Detect which cell encompasses the target text, then output its [X, Y] center coordinate. 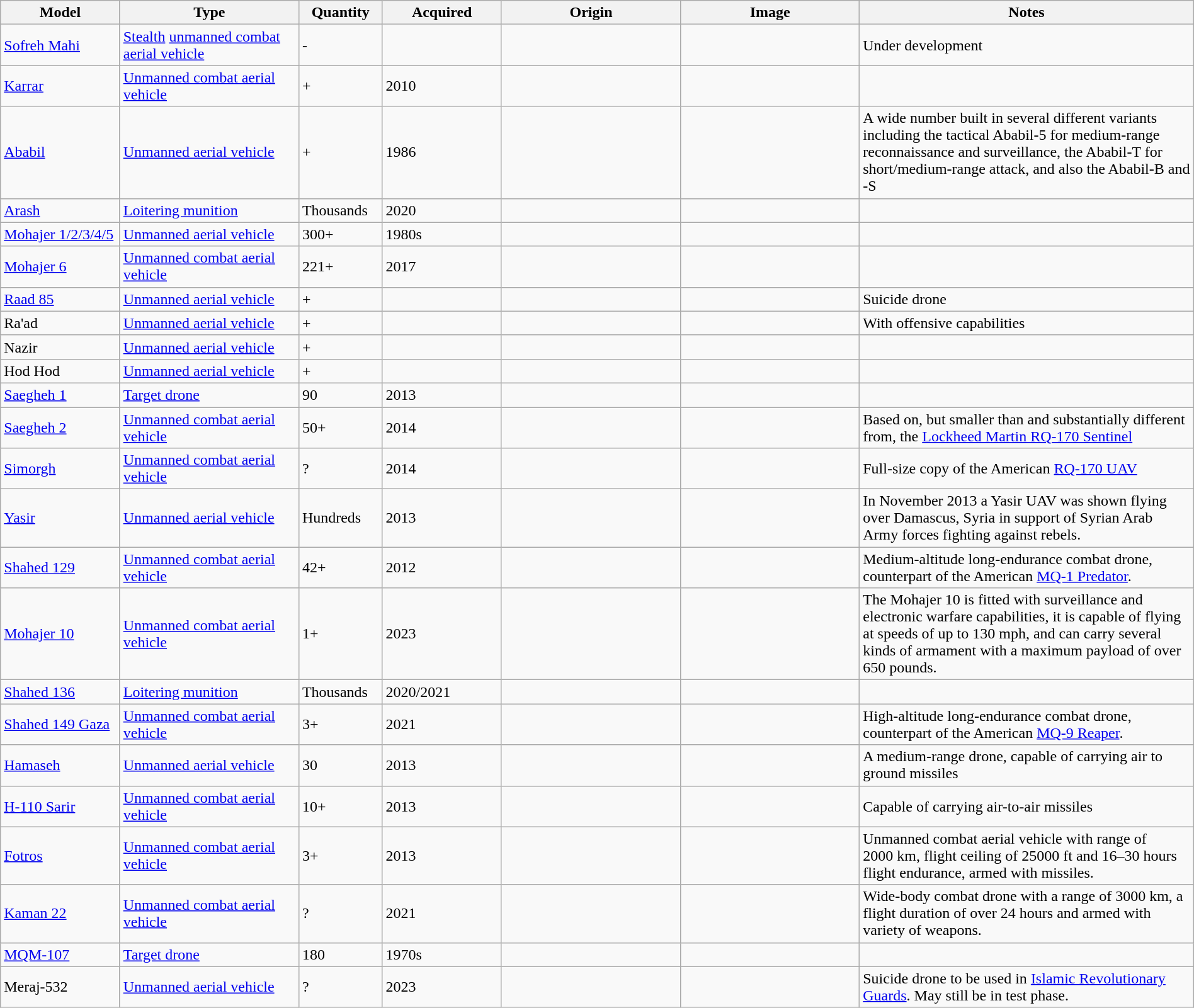
Shahed 129 [60, 568]
Based on, but smaller than and substantially different from, the Lockheed Martin RQ-170 Sentinel [1026, 427]
Type [209, 13]
10+ [340, 806]
Karrar [60, 86]
Shahed 149 Gaza [60, 724]
180 [340, 954]
Unmanned combat aerial vehicle with range of 2000 km, flight ceiling of 25000 ft and 16–30 hours flight endurance, armed with missiles. [1026, 856]
Meraj-532 [60, 987]
Quantity [340, 13]
Ra'ad [60, 323]
1970s [442, 954]
Full-size copy of the American RQ-170 UAV [1026, 468]
1+ [340, 634]
2020 [442, 210]
Arash [60, 210]
High-altitude long-endurance combat drone, counterpart of the American MQ-9 Reaper. [1026, 724]
Saegheh 1 [60, 395]
2012 [442, 568]
Medium-altitude long-endurance combat drone, counterpart of the American MQ-1 Predator. [1026, 568]
Model [60, 13]
H-110 Sarir [60, 806]
Mohajer 1/2/3/4/5 [60, 234]
2020/2021 [442, 692]
1986 [442, 152]
221+ [340, 267]
1980s [442, 234]
Mohajer 6 [60, 267]
Wide-body combat drone with a range of 3000 km, a flight duration of over 24 hours and armed with variety of weapons. [1026, 914]
Hamaseh [60, 766]
2017 [442, 267]
Hundreds [340, 518]
Stealth unmanned combat aerial vehicle [209, 45]
Raad 85 [60, 299]
50+ [340, 427]
Origin [591, 13]
MQM-107 [60, 954]
Mohajer 10 [60, 634]
90 [340, 395]
Suicide drone [1026, 299]
- [340, 45]
Shahed 136 [60, 692]
Nazir [60, 347]
Image [770, 13]
Simorgh [60, 468]
Ababil [60, 152]
300+ [340, 234]
Hod Hod [60, 371]
A medium-range drone, capable of carrying air to ground missiles [1026, 766]
Sofreh Mahi [60, 45]
Acquired [442, 13]
42+ [340, 568]
Suicide drone to be used in Islamic Revolutionary Guards. May still be in test phase. [1026, 987]
Notes [1026, 13]
30 [340, 766]
Under development [1026, 45]
2010 [442, 86]
Capable of carrying air-to-air missiles [1026, 806]
In November 2013 a Yasir UAV was shown flying over Damascus, Syria in support of Syrian Arab Army forces fighting against rebels. [1026, 518]
With offensive capabilities [1026, 323]
Saegheh 2 [60, 427]
Yasir [60, 518]
Fotros [60, 856]
Kaman 22 [60, 914]
